Scan for the cell matching the given text and deliver its [x, y] coordinate at center. 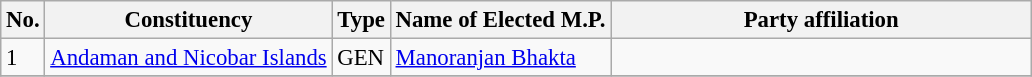
Andaman and Nicobar Islands [188, 58]
GEN [361, 58]
No. [23, 20]
Manoranjan Bhakta [500, 58]
Party affiliation [822, 20]
Type [361, 20]
Constituency [188, 20]
1 [23, 58]
Name of Elected M.P. [500, 20]
